Locate the cell with the specified text and output its (X, Y) center coordinate. 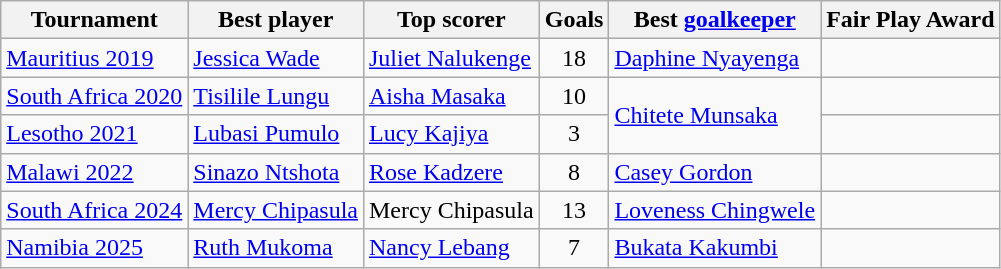
South Africa 2024 (94, 210)
13 (574, 210)
Best player (276, 20)
Fair Play Award (911, 20)
Jessica Wade (276, 58)
Sinazo Ntshota (276, 172)
Best goalkeeper (715, 20)
Top scorer (451, 20)
Goals (574, 20)
Namibia 2025 (94, 248)
Lubasi Pumulo (276, 134)
Tisilile Lungu (276, 96)
Lucy Kajiya (451, 134)
Bukata Kakumbi (715, 248)
Aisha Masaka (451, 96)
Rose Kadzere (451, 172)
7 (574, 248)
Juliet Nalukenge (451, 58)
Casey Gordon (715, 172)
3 (574, 134)
10 (574, 96)
Loveness Chingwele (715, 210)
Tournament (94, 20)
18 (574, 58)
South Africa 2020 (94, 96)
Mauritius 2019 (94, 58)
Lesotho 2021 (94, 134)
Ruth Mukoma (276, 248)
8 (574, 172)
Nancy Lebang (451, 248)
Chitete Munsaka (715, 115)
Daphine Nyayenga (715, 58)
Malawi 2022 (94, 172)
